From the cell containing the given text, extract its center point as (x, y) coordinate. 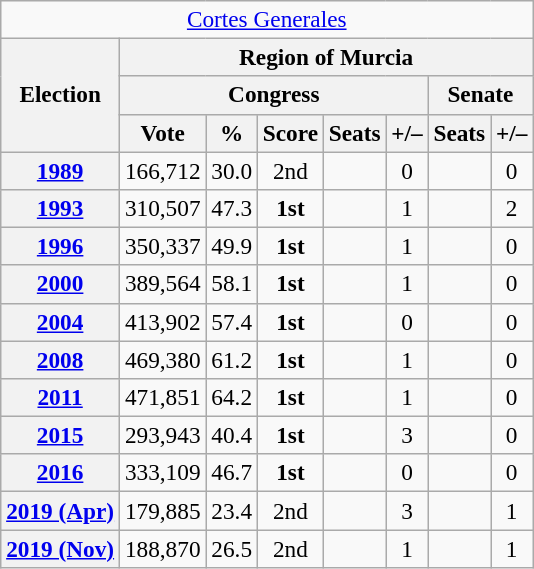
57.4 (232, 322)
49.9 (232, 246)
293,943 (162, 435)
389,564 (162, 284)
Congress (274, 95)
350,337 (162, 246)
1996 (60, 246)
2000 (60, 284)
1993 (60, 208)
47.3 (232, 208)
Cortes Generales (267, 19)
2004 (60, 322)
46.7 (232, 473)
Senate (480, 95)
469,380 (162, 359)
2019 (Nov) (60, 548)
333,109 (162, 473)
30.0 (232, 170)
Score (290, 133)
2 (512, 208)
2015 (60, 435)
26.5 (232, 548)
179,885 (162, 510)
Election (60, 94)
166,712 (162, 170)
61.2 (232, 359)
40.4 (232, 435)
Region of Murcia (326, 57)
2011 (60, 397)
64.2 (232, 397)
Vote (162, 133)
471,851 (162, 397)
23.4 (232, 510)
% (232, 133)
310,507 (162, 208)
58.1 (232, 284)
2008 (60, 359)
2019 (Apr) (60, 510)
413,902 (162, 322)
1989 (60, 170)
2016 (60, 473)
188,870 (162, 548)
